Determine the [X, Y] coordinate at the center of the cell enclosing the given text.  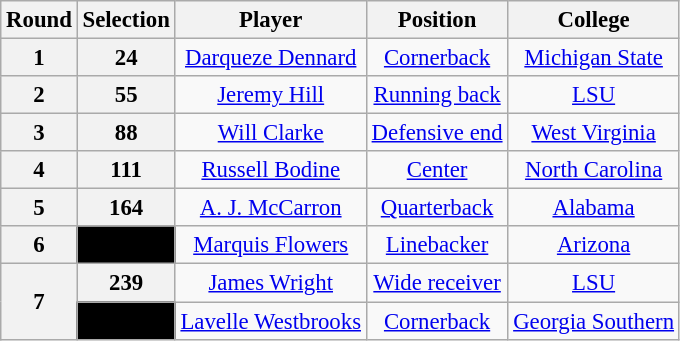
Position [437, 20]
Russell Bodine [270, 170]
Marquis Flowers [270, 245]
Will Clarke [270, 133]
88 [126, 133]
Center [437, 170]
3 [39, 133]
James Wright [270, 283]
239 [126, 283]
Wide receiver [437, 283]
Quarterback [437, 208]
2 [39, 95]
111 [126, 170]
Running back [437, 95]
Alabama [594, 208]
Selection [126, 20]
College [594, 20]
4 [39, 170]
Defensive end [437, 133]
Player [270, 20]
Georgia Southern [594, 321]
A. J. McCarron [270, 208]
164 [126, 208]
Jeremy Hill [270, 95]
West Virginia [594, 133]
Arizona [594, 245]
55 [126, 95]
24 [126, 58]
Linebacker [437, 245]
5 [39, 208]
6 [39, 245]
7 [39, 302]
1 [39, 58]
Round [39, 20]
Michigan State [594, 58]
Darqueze Dennard [270, 58]
North Carolina [594, 170]
Lavelle Westbrooks [270, 321]
